For the text-containing cell, return its midpoint in (X, Y) coordinate format. 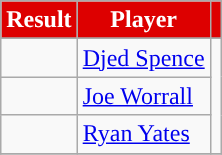
Joe Worrall (144, 96)
Ryan Yates (144, 134)
Player (144, 20)
Djed Spence (144, 58)
Result (39, 20)
